Identify which cell holds the provided text, then report its (x, y) central coordinate. 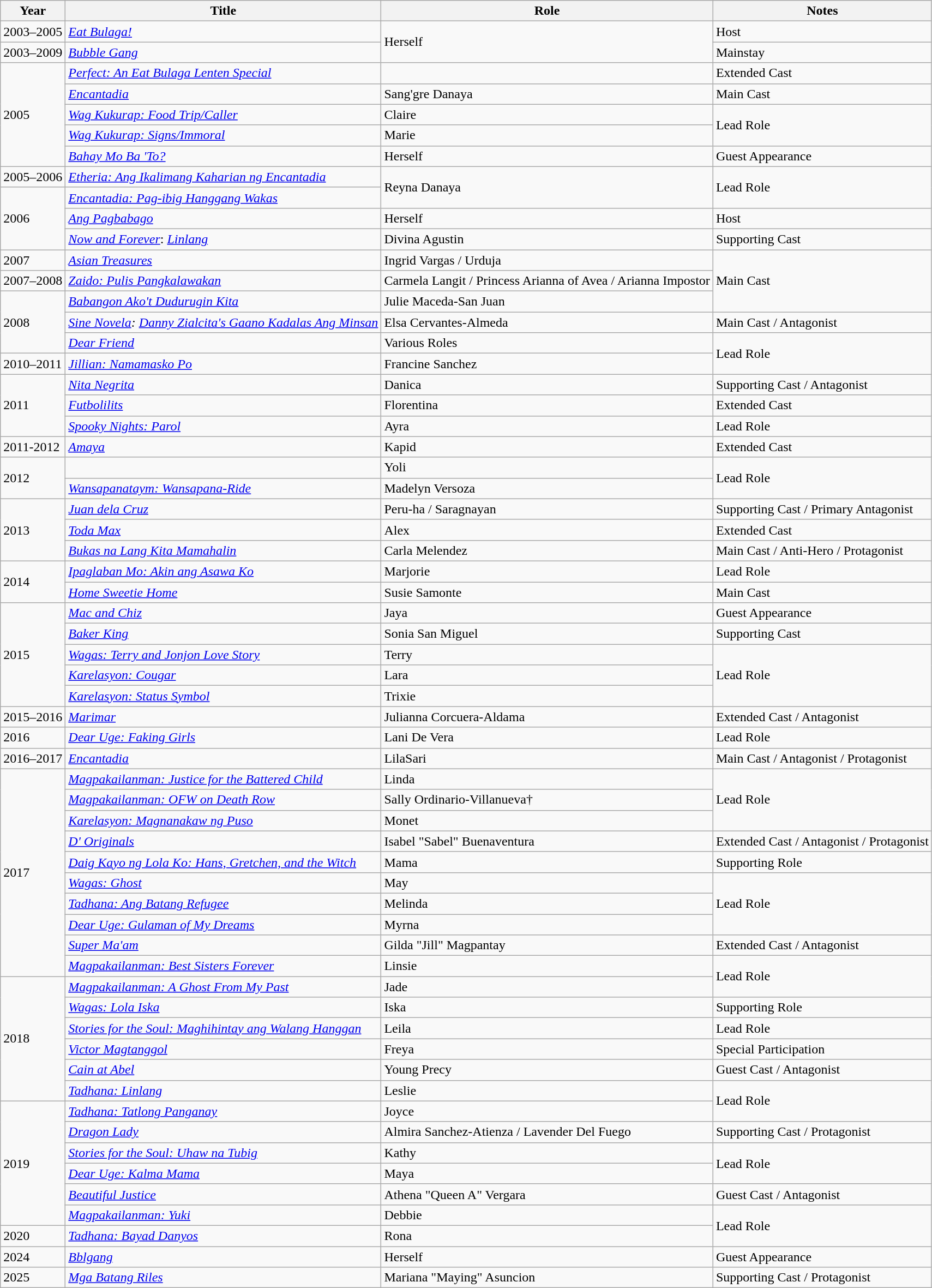
2012 (33, 478)
Maya (547, 1173)
Claire (547, 115)
Cain at Abel (224, 1070)
Francine Sanchez (547, 364)
2016–2017 (33, 758)
Wag Kukurap: Signs/Immoral (224, 135)
Melinda (547, 903)
Extended Cast / Antagonist / Protagonist (822, 841)
Mariana "Maying" Asuncion (547, 1278)
2015–2016 (33, 717)
Jaya (547, 613)
Tadhana: Ang Batang Refugee (224, 903)
Wagas: Terry and Jonjon Love Story (224, 655)
Spooky Nights: Parol (224, 426)
Bukas na Lang Kita Mamahalin (224, 550)
2018 (33, 1039)
Ipaglaban Mo: Akin ang Asawa Ko (224, 571)
Marimar (224, 717)
Linsie (547, 966)
Rona (547, 1236)
Julie Maceda-San Juan (547, 302)
Elsa Cervantes-Almeda (547, 322)
Sang'gre Danaya (547, 94)
2025 (33, 1278)
Danica (547, 385)
Wansapanataym: Wansapana-Ride (224, 488)
Marie (547, 135)
Monet (547, 820)
Isabel "Sabel" Buenaventura (547, 841)
Divina Agustin (547, 239)
Dear Uge: Gulaman of My Dreams (224, 925)
Kathy (547, 1153)
Ang Pagbabago (224, 218)
Leslie (547, 1091)
Madelyn Versoza (547, 488)
Freya (547, 1049)
Mainstay (822, 52)
Trixie (547, 696)
2013 (33, 530)
2019 (33, 1163)
Myrna (547, 925)
Year (33, 11)
Bubble Gang (224, 52)
Carla Melendez (547, 550)
Ingrid Vargas / Urduja (547, 260)
Tadhana: Linlang (224, 1091)
Karelasyon: Status Symbol (224, 696)
2003–2009 (33, 52)
Role (547, 11)
Beautiful Justice (224, 1194)
Sonia San Miguel (547, 634)
D' Originals (224, 841)
2020 (33, 1236)
2014 (33, 582)
Supporting Cast / Antagonist (822, 385)
Julianna Corcuera-Aldama (547, 717)
Victor Magtanggol (224, 1049)
Asian Treasures (224, 260)
Young Precy (547, 1070)
Alex (547, 530)
Zaido: Pulis Pangkalawakan (224, 281)
Jade (547, 987)
Notes (822, 11)
Karelasyon: Magnanakaw ng Puso (224, 820)
Daig Kayo ng Lola Ko: Hans, Gretchen, and the Witch (224, 862)
Magpakailanman: OFW on Death Row (224, 800)
Wagas: Ghost (224, 883)
Eat Bulaga! (224, 32)
Special Participation (822, 1049)
Encantadia: Pag-ibig Hanggang Wakas (224, 197)
Lani De Vera (547, 738)
2016 (33, 738)
LilaSari (547, 758)
Susie Samonte (547, 592)
2011-2012 (33, 447)
Nita Negrita (224, 385)
Bahay Mo Ba 'To? (224, 156)
2005–2006 (33, 177)
Debbie (547, 1215)
Juan dela Cruz (224, 509)
Tadhana: Tatlong Panganay (224, 1111)
Sally Ordinario-Villanueva† (547, 800)
Mac and Chiz (224, 613)
Magpakailanman: A Ghost From My Past (224, 987)
Florentina (547, 405)
Mama (547, 862)
Main Cast / Anti-Hero / Protagonist (822, 550)
Stories for the Soul: Uhaw na Tubig (224, 1153)
Main Cast / Antagonist / Protagonist (822, 758)
Carmela Langit / Princess Arianna of Avea / Arianna Impostor (547, 281)
Gilda "Jill" Magpantay (547, 945)
Bblgang (224, 1256)
Amaya (224, 447)
Terry (547, 655)
2017 (33, 873)
May (547, 883)
Main Cast / Antagonist (822, 322)
2003–2005 (33, 32)
Magpakailanman: Best Sisters Forever (224, 966)
Ayra (547, 426)
Linda (547, 779)
Dear Uge: Faking Girls (224, 738)
Baker King (224, 634)
Tadhana: Bayad Danyos (224, 1236)
Dear Uge: Kalma Mama (224, 1173)
Karelasyon: Cougar (224, 675)
Sine Novela: Danny Zialcita's Gaano Kadalas Ang Minsan (224, 322)
Leila (547, 1028)
Reyna Danaya (547, 187)
Supporting Cast / Primary Antagonist (822, 509)
Dear Friend (224, 343)
Kapid (547, 447)
Almira Sanchez-Atienza / Lavender Del Fuego (547, 1132)
Toda Max (224, 530)
2008 (33, 322)
Title (224, 11)
Magpakailanman: Yuki (224, 1215)
Various Roles (547, 343)
Stories for the Soul: Maghihintay ang Walang Hanggan (224, 1028)
2007 (33, 260)
Athena "Queen A" Vergara (547, 1194)
Futbolilits (224, 405)
Home Sweetie Home (224, 592)
2006 (33, 218)
2005 (33, 115)
Mga Batang Riles (224, 1278)
Iska (547, 1008)
Wagas: Lola Iska (224, 1008)
2024 (33, 1256)
Babangon Ako't Dudurugin Kita (224, 302)
2010–2011 (33, 364)
2015 (33, 655)
Joyce (547, 1111)
Jillian: Namamasko Po (224, 364)
Magpakailanman: Justice for the Battered Child (224, 779)
2007–2008 (33, 281)
Super Ma'am (224, 945)
Marjorie (547, 571)
Peru-ha / Saragnayan (547, 509)
Lara (547, 675)
Perfect: An Eat Bulaga Lenten Special (224, 73)
Now and Forever: Linlang (224, 239)
Wag Kukurap: Food Trip/Caller (224, 115)
Yoli (547, 468)
Dragon Lady (224, 1132)
2011 (33, 405)
Etheria: Ang Ikalimang Kaharian ng Encantadia (224, 177)
